Provide the [x, y] coordinate of the cell's center where the given text is located.  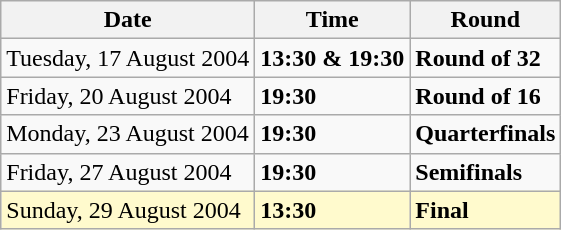
Friday, 27 August 2004 [128, 172]
Date [128, 20]
Quarterfinals [486, 134]
Sunday, 29 August 2004 [128, 210]
13:30 & 19:30 [332, 58]
Round [486, 20]
Round of 32 [486, 58]
Friday, 20 August 2004 [128, 96]
Monday, 23 August 2004 [128, 134]
Semifinals [486, 172]
Final [486, 210]
13:30 [332, 210]
Round of 16 [486, 96]
Time [332, 20]
Tuesday, 17 August 2004 [128, 58]
